Find where the given text appears and provide that cell's center as (x, y) coordinate. 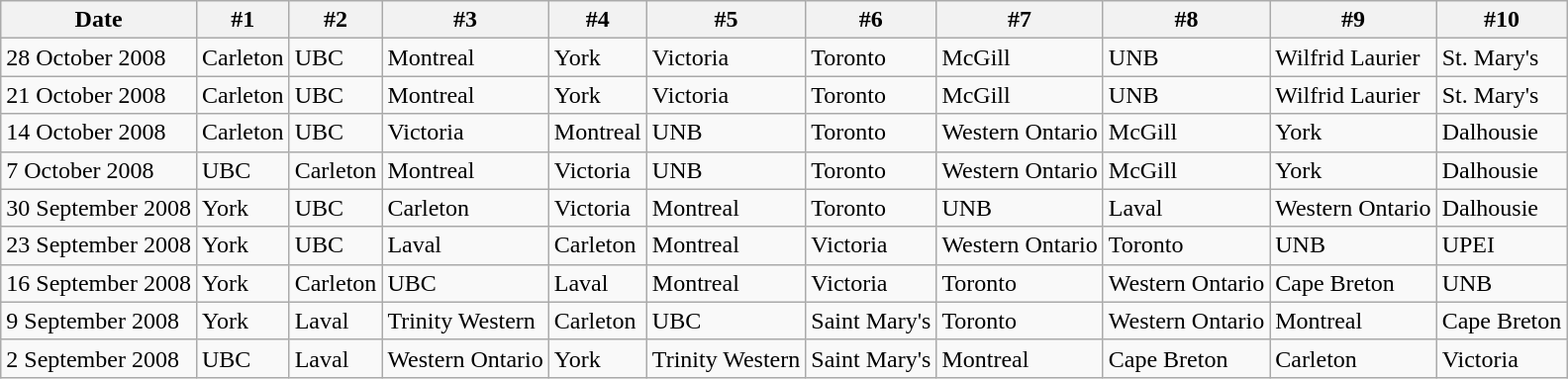
#2 (336, 20)
#4 (598, 20)
#10 (1502, 20)
30 September 2008 (99, 208)
28 October 2008 (99, 57)
#7 (1020, 20)
Date (99, 20)
21 October 2008 (99, 95)
#3 (465, 20)
#5 (726, 20)
2 September 2008 (99, 358)
16 September 2008 (99, 283)
#6 (871, 20)
UPEI (1502, 245)
9 September 2008 (99, 321)
23 September 2008 (99, 245)
#8 (1186, 20)
#1 (243, 20)
7 October 2008 (99, 170)
14 October 2008 (99, 133)
#9 (1353, 20)
